Locate the cell with the specified text and output its (X, Y) center coordinate. 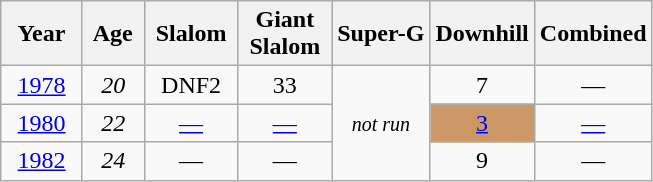
not run (381, 123)
Age (113, 34)
24 (113, 161)
9 (482, 161)
1982 (42, 161)
Super-G (381, 34)
33 (285, 85)
3 (482, 123)
20 (113, 85)
22 (113, 123)
Giant Slalom (285, 34)
7 (482, 85)
DNF2 (191, 85)
Slalom (191, 34)
1980 (42, 123)
1978 (42, 85)
Downhill (482, 34)
Year (42, 34)
Combined (593, 34)
